Extract the (x, y) coordinate from the center of the cell holding the provided text.  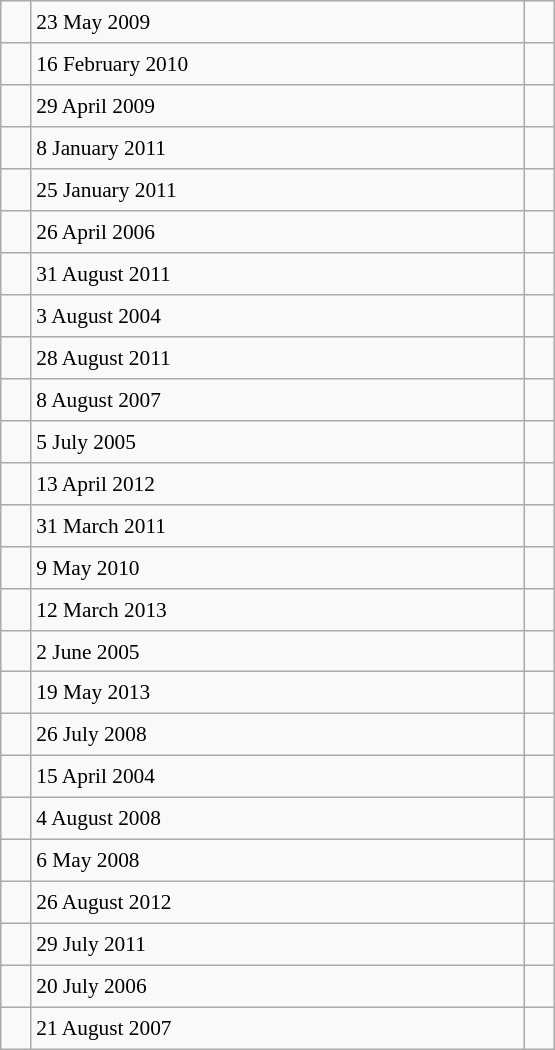
31 August 2011 (278, 274)
8 August 2007 (278, 399)
20 July 2006 (278, 986)
13 April 2012 (278, 483)
26 August 2012 (278, 903)
9 May 2010 (278, 567)
19 May 2013 (278, 693)
6 May 2008 (278, 861)
16 February 2010 (278, 64)
3 August 2004 (278, 316)
5 July 2005 (278, 441)
26 July 2008 (278, 735)
31 March 2011 (278, 525)
12 March 2013 (278, 609)
4 August 2008 (278, 819)
21 August 2007 (278, 1028)
29 April 2009 (278, 106)
26 April 2006 (278, 232)
28 August 2011 (278, 358)
23 May 2009 (278, 22)
29 July 2011 (278, 945)
25 January 2011 (278, 190)
2 June 2005 (278, 651)
8 January 2011 (278, 148)
15 April 2004 (278, 777)
